Return (x, y) of the center of cell containing provided text 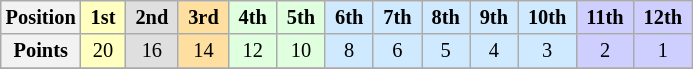
1 (663, 51)
8th (446, 17)
8 (349, 51)
20 (104, 51)
3 (547, 51)
2nd (152, 17)
5 (446, 51)
3rd (203, 17)
6 (397, 51)
9th (494, 17)
Points (41, 51)
4 (494, 51)
5th (301, 17)
14 (203, 51)
Position (41, 17)
10th (547, 17)
12th (663, 17)
7th (397, 17)
1st (104, 17)
16 (152, 51)
11th (604, 17)
6th (349, 17)
12 (253, 51)
10 (301, 51)
4th (253, 17)
2 (604, 51)
